Return the [X, Y] coordinate for the center point of the cell that contains the specified text.  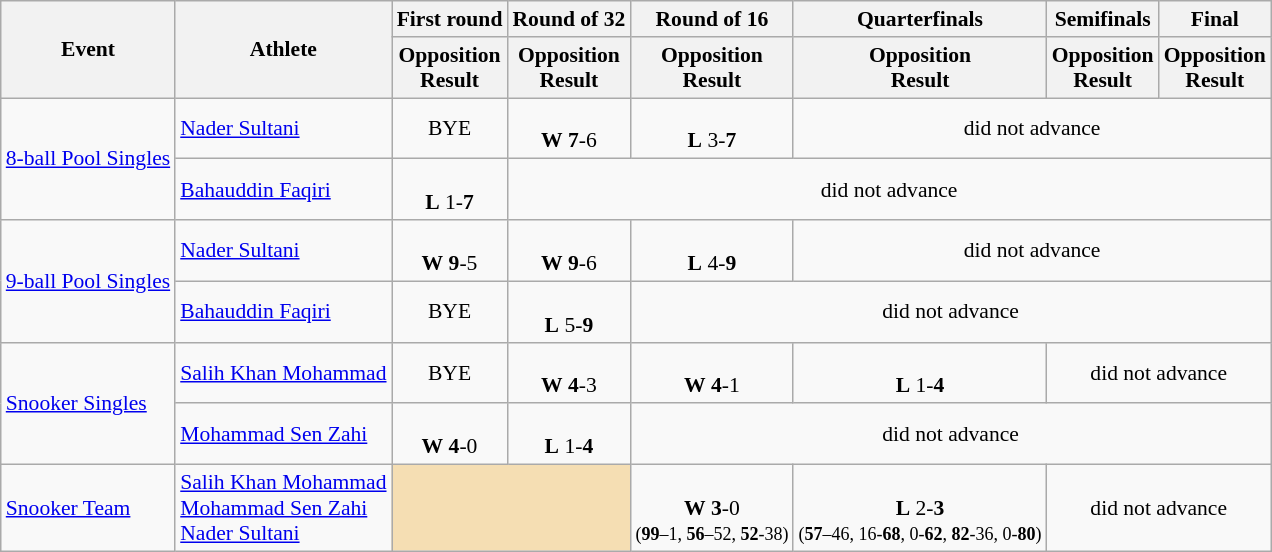
Final [1215, 19]
Round of 16 [712, 19]
W 4-3 [568, 372]
W 7-6 [568, 128]
Round of 32 [568, 19]
Quarterfinals [920, 19]
Snooker Singles [88, 403]
L 1-7 [450, 190]
Athlete [283, 50]
W 4-1 [712, 372]
W 4-0 [450, 434]
8-ball Pool Singles [88, 159]
Event [88, 50]
L 5-9 [568, 312]
W 9-5 [450, 250]
Semifinals [1103, 19]
L 2-3(57–46, 16-68, 0-62, 82-36, 0-80) [920, 508]
Salih Khan MohammadMohammad Sen ZahiNader Sultani [283, 508]
Snooker Team [88, 508]
Mohammad Sen Zahi [283, 434]
W 3-0(99–1, 56–52, 52-38) [712, 508]
9-ball Pool Singles [88, 281]
L 3-7 [712, 128]
W 9-6 [568, 250]
L 4-9 [712, 250]
Salih Khan Mohammad [283, 372]
First round [450, 19]
